Capture the cell that displays the provided text and extract its (X, Y) central coordinate. 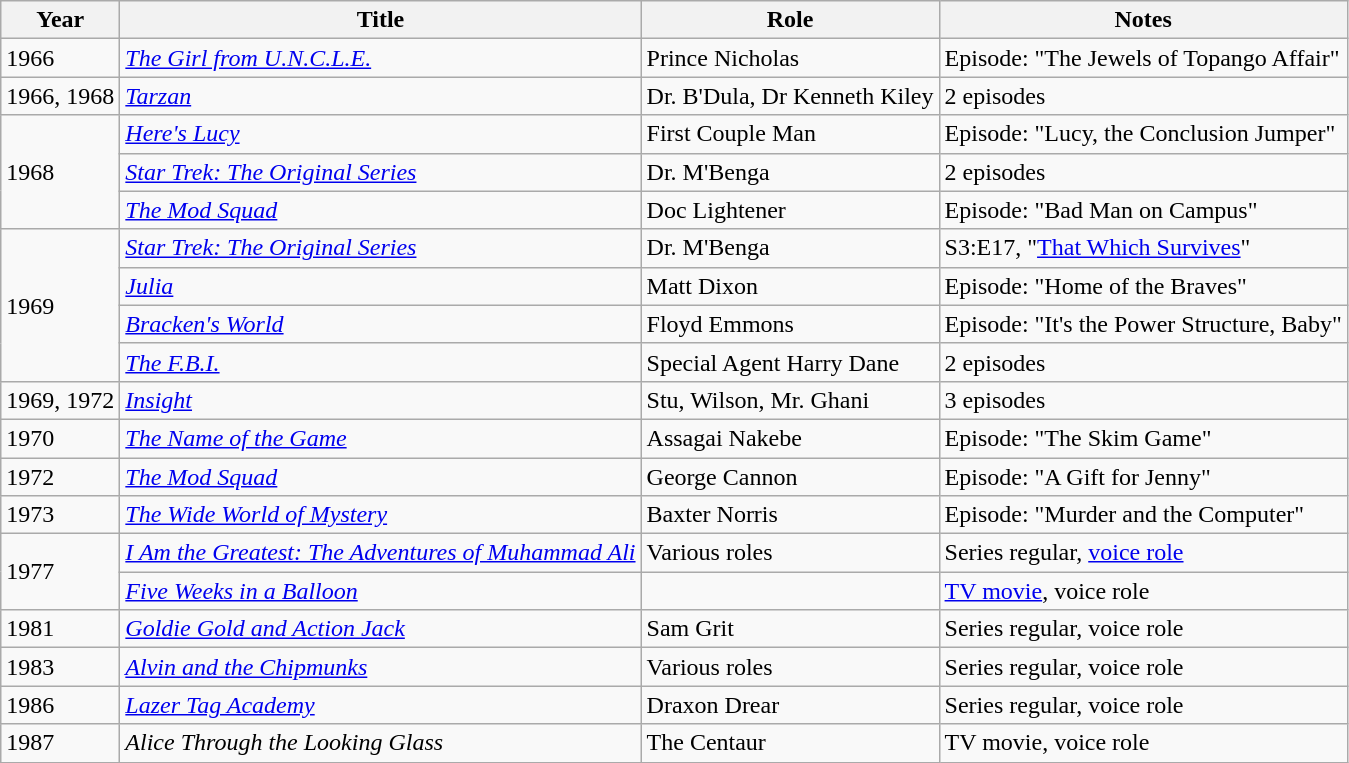
Episode: "The Skim Game" (1143, 438)
Episode: "Lucy, the Conclusion Jumper" (1143, 134)
1981 (60, 629)
Episode: "Home of the Braves" (1143, 286)
1966 (60, 58)
Assagai Nakebe (790, 438)
Stu, Wilson, Mr. Ghani (790, 400)
1966, 1968 (60, 96)
Matt Dixon (790, 286)
First Couple Man (790, 134)
Dr. B'Dula, Dr Kenneth Kiley (790, 96)
Episode: "The Jewels of Topango Affair" (1143, 58)
Sam Grit (790, 629)
Lazer Tag Academy (380, 705)
S3:E17, "That Which Survives" (1143, 248)
Notes (1143, 20)
Doc Lightener (790, 210)
1969, 1972 (60, 400)
1969 (60, 305)
The Name of the Game (380, 438)
Alvin and the Chipmunks (380, 667)
Episode: "A Gift for Jenny" (1143, 477)
1977 (60, 572)
The Wide World of Mystery (380, 515)
1986 (60, 705)
Insight (380, 400)
Alice Through the Looking Glass (380, 743)
Tarzan (380, 96)
Bracken's World (380, 324)
Floyd Emmons (790, 324)
Episode: "Bad Man on Campus" (1143, 210)
Episode: "Murder and the Computer" (1143, 515)
1968 (60, 172)
The Centaur (790, 743)
Five Weeks in a Balloon (380, 591)
Episode: "It's the Power Structure, Baby" (1143, 324)
Julia (380, 286)
The Girl from U.N.C.L.E. (380, 58)
The F.B.I. (380, 362)
Baxter Norris (790, 515)
Special Agent Harry Dane (790, 362)
1987 (60, 743)
Goldie Gold and Action Jack (380, 629)
George Cannon (790, 477)
I Am the Greatest: The Adventures of Muhammad Ali (380, 553)
Role (790, 20)
Title (380, 20)
Draxon Drear (790, 705)
1983 (60, 667)
Here's Lucy (380, 134)
3 episodes (1143, 400)
Year (60, 20)
1972 (60, 477)
1973 (60, 515)
Prince Nicholas (790, 58)
1970 (60, 438)
